Output the (X, Y) coordinate of the center of the cell containing the given text.  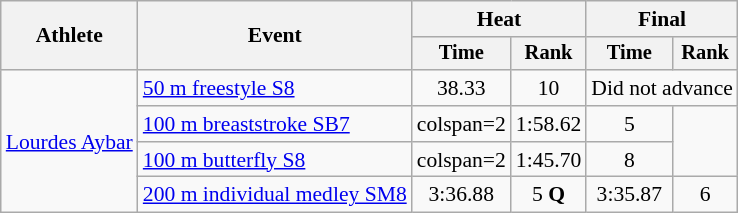
Athlete (70, 36)
1:45.70 (548, 160)
8 (629, 160)
Event (275, 36)
6 (705, 195)
100 m butterfly S8 (275, 160)
200 m individual medley SM8 (275, 195)
Heat (500, 19)
3:36.88 (462, 195)
Final (662, 19)
10 (548, 88)
100 m breaststroke SB7 (275, 124)
38.33 (462, 88)
Lourdes Aybar (70, 141)
5 (629, 124)
1:58.62 (548, 124)
50 m freestyle S8 (275, 88)
Did not advance (662, 88)
3:35.87 (629, 195)
5 Q (548, 195)
